Provide the [x, y] coordinate of the cell's center where the given text is located.  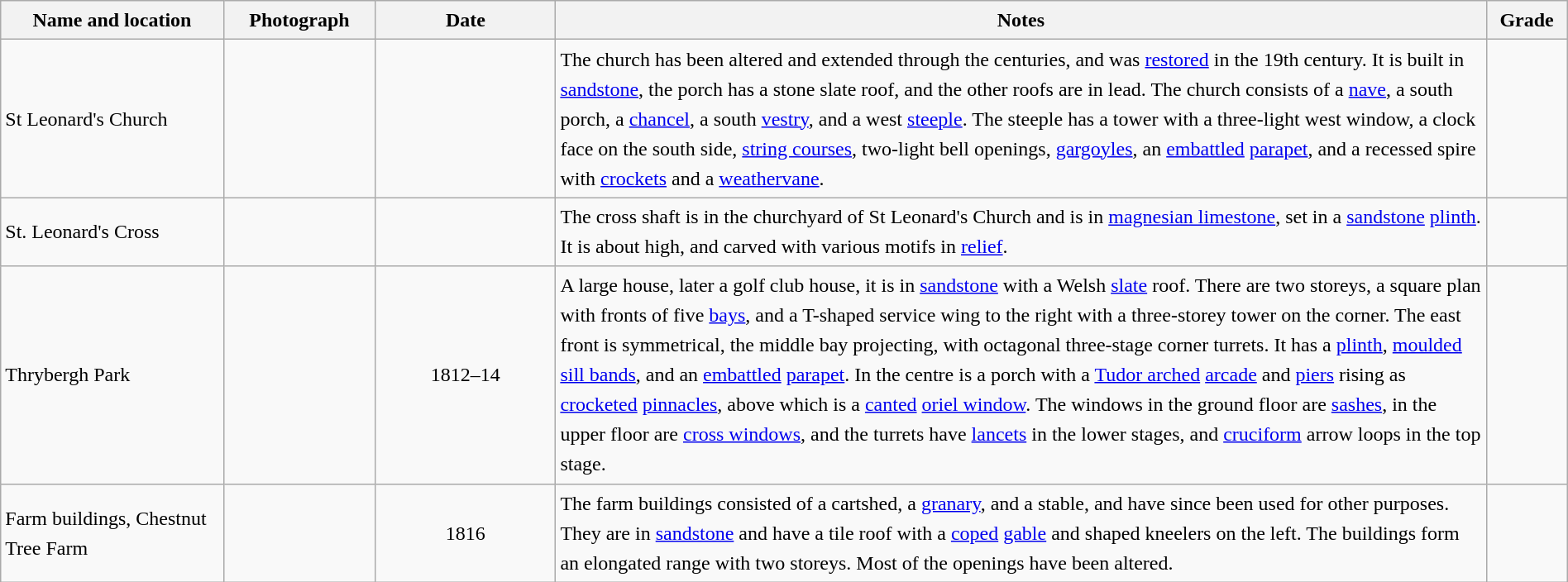
Photograph [299, 20]
Grade [1527, 20]
St. Leonard's Cross [112, 231]
Notes [1021, 20]
1816 [466, 532]
Farm buildings, Chestnut Tree Farm [112, 532]
St Leonard's Church [112, 119]
1812–14 [466, 375]
Name and location [112, 20]
Date [466, 20]
Thrybergh Park [112, 375]
